Determine the [X, Y] coordinate at the center of the cell enclosing the given text.  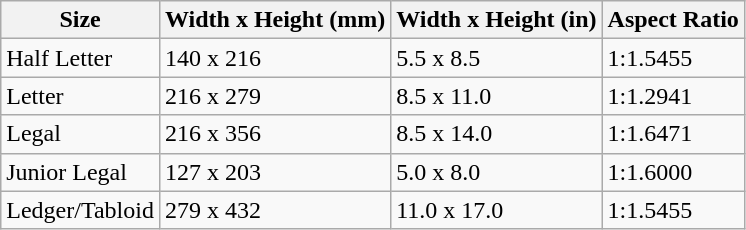
Junior Legal [80, 172]
Aspect Ratio [673, 20]
Size [80, 20]
5.5 x 8.5 [496, 58]
Letter [80, 96]
8.5 x 14.0 [496, 134]
216 x 279 [274, 96]
127 x 203 [274, 172]
Legal [80, 134]
1:1.2941 [673, 96]
216 x 356 [274, 134]
Ledger/Tabloid [80, 210]
Width x Height (in) [496, 20]
5.0 x 8.0 [496, 172]
8.5 x 11.0 [496, 96]
1:1.6000 [673, 172]
140 x 216 [274, 58]
Width x Height (mm) [274, 20]
11.0 x 17.0 [496, 210]
279 x 432 [274, 210]
1:1.6471 [673, 134]
Half Letter [80, 58]
